For the text-containing cell, return its midpoint in [X, Y] coordinate format. 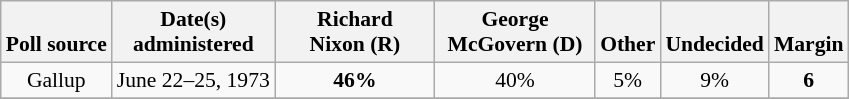
RichardNixon (R) [355, 32]
40% [515, 80]
Undecided [714, 32]
GeorgeMcGovern (D) [515, 32]
Margin [809, 32]
Date(s)administered [194, 32]
Poll source [56, 32]
5% [628, 80]
6 [809, 80]
Other [628, 32]
June 22–25, 1973 [194, 80]
9% [714, 80]
Gallup [56, 80]
46% [355, 80]
